Return the (X, Y) coordinate for the center point of the cell that contains the specified text.  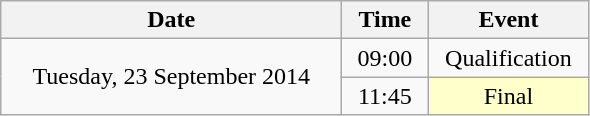
Time (385, 20)
Event (508, 20)
Tuesday, 23 September 2014 (172, 77)
11:45 (385, 96)
09:00 (385, 58)
Final (508, 96)
Qualification (508, 58)
Date (172, 20)
